Scan for the cell matching the given text and deliver its [x, y] coordinate at center. 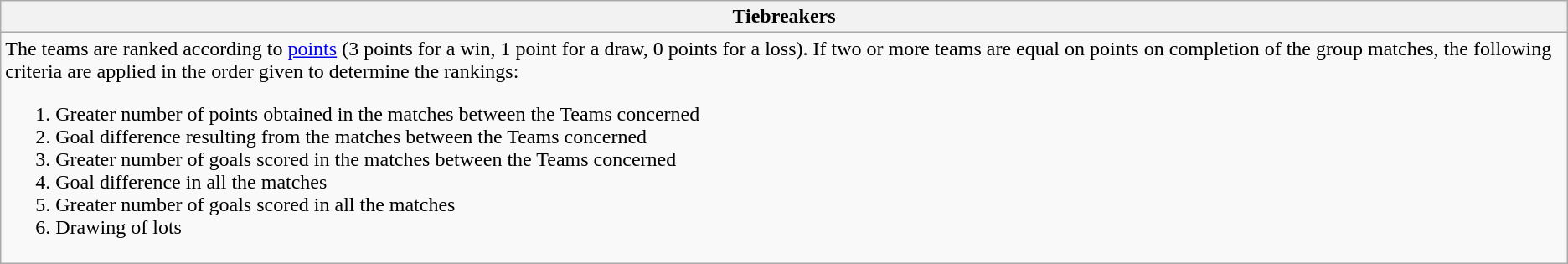
Tiebreakers [784, 17]
